Pinpoint the cell where the given text exists, returning its [x, y] midpoint coordinate. 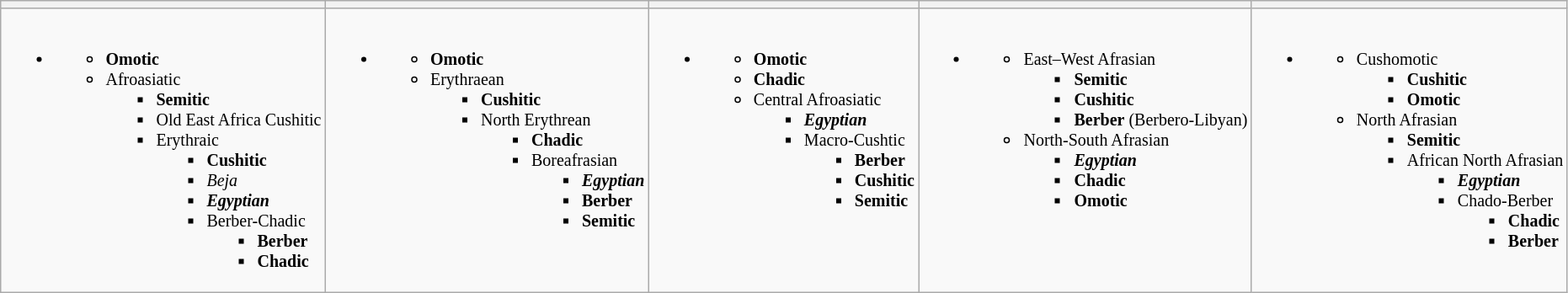
OmoticChadicCentral AfroasiaticEgyptianMacro-CushticBerberCushiticSemitic [783, 152]
OmoticAfroasiaticSemiticOld East Africa CushiticErythraicCushiticBejaEgyptianBerber-ChadicBerberChadic [163, 152]
CushomoticCushiticOmoticNorth AfrasianSemiticAfrican North AfrasianEgyptianChado-BerberChadicBerber [1410, 152]
East–West AfrasianSemiticCushiticBerber (Berbero-Libyan)North-South AfrasianEgyptianChadicOmotic [1085, 152]
OmoticErythraeanCushiticNorth ErythreanChadicBoreafrasianEgyptianBerberSemitic [487, 152]
